For the text-containing cell, return its midpoint in [x, y] coordinate format. 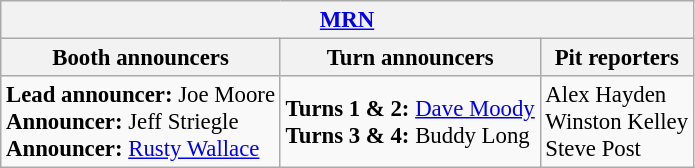
Lead announcer: Joe MooreAnnouncer: Jeff StriegleAnnouncer: Rusty Wallace [141, 122]
Pit reporters [616, 58]
MRN [348, 20]
Booth announcers [141, 58]
Turns 1 & 2: Dave MoodyTurns 3 & 4: Buddy Long [410, 122]
Alex HaydenWinston KelleySteve Post [616, 122]
Turn announcers [410, 58]
